Find where the given text appears and provide that cell's center as [X, Y] coordinate. 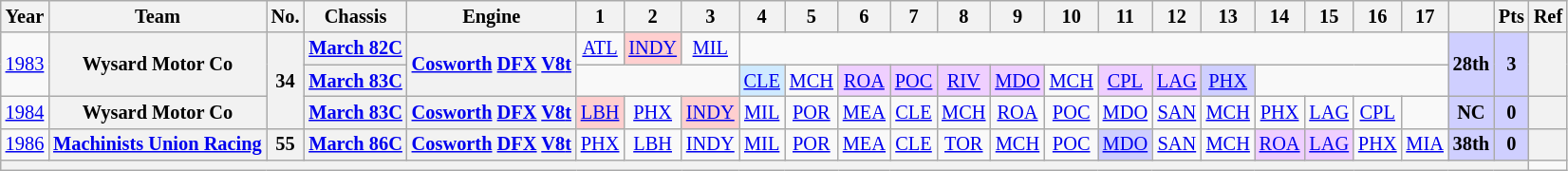
11 [1126, 16]
9 [1017, 16]
8 [963, 16]
10 [1072, 16]
38th [1471, 144]
March 86C [355, 144]
Ref [1548, 16]
Year [25, 16]
1986 [25, 144]
RIV [963, 81]
34 [286, 80]
6 [864, 16]
15 [1329, 16]
1 [600, 16]
1983 [25, 65]
7 [913, 16]
Engine [492, 16]
16 [1377, 16]
Machinists Union Racing [158, 144]
5 [812, 16]
March 82C [355, 48]
MIA [1424, 144]
ATL [600, 48]
14 [1279, 16]
55 [286, 144]
1984 [25, 112]
12 [1177, 16]
Pts [1511, 16]
TOR [963, 144]
13 [1228, 16]
NC [1471, 112]
28th [1471, 65]
Chassis [355, 16]
No. [286, 16]
Team [158, 16]
2 [653, 16]
4 [762, 16]
17 [1424, 16]
